Pinpoint the cell where the given text exists, returning its [X, Y] midpoint coordinate. 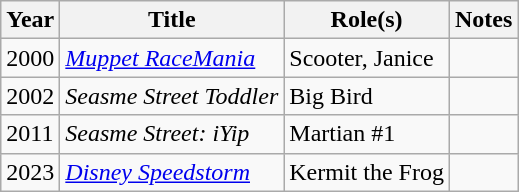
2011 [30, 134]
2023 [30, 172]
Title [172, 20]
Notes [483, 20]
2002 [30, 96]
Disney Speedstorm [172, 172]
Scooter, Janice [367, 58]
Kermit the Frog [367, 172]
Martian #1 [367, 134]
Big Bird [367, 96]
Year [30, 20]
Muppet RaceMania [172, 58]
Role(s) [367, 20]
2000 [30, 58]
Seasme Street Toddler [172, 96]
Seasme Street: iYip [172, 134]
